Locate the cell with the specified text and output its (x, y) center coordinate. 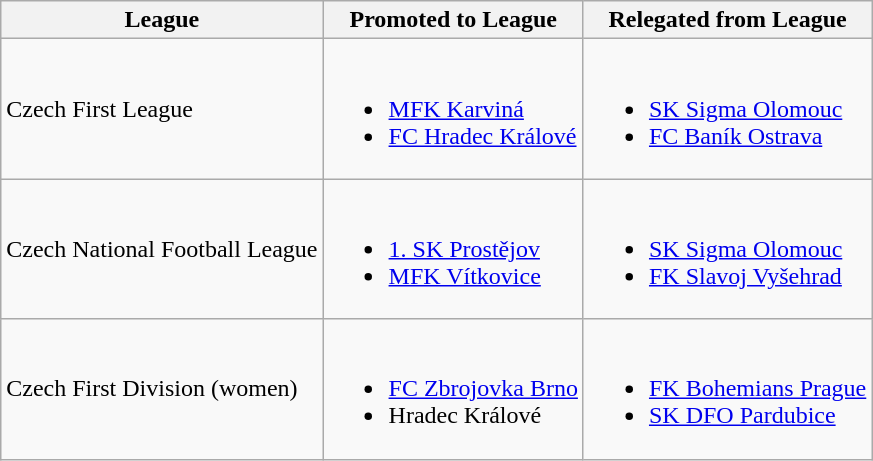
League (162, 20)
Relegated from League (727, 20)
SK Sigma OlomoucFC Baník Ostrava (727, 109)
SK Sigma OlomoucFK Slavoj Vyšehrad (727, 249)
Promoted to League (453, 20)
1. SK ProstějovMFK Vítkovice (453, 249)
MFK KarvináFC Hradec Králové (453, 109)
Czech First Division (women) (162, 389)
Czech National Football League (162, 249)
FC Zbrojovka BrnoHradec Králové (453, 389)
Czech First League (162, 109)
FK Bohemians PragueSK DFO Pardubice (727, 389)
